Return [x, y] of the center of cell containing provided text 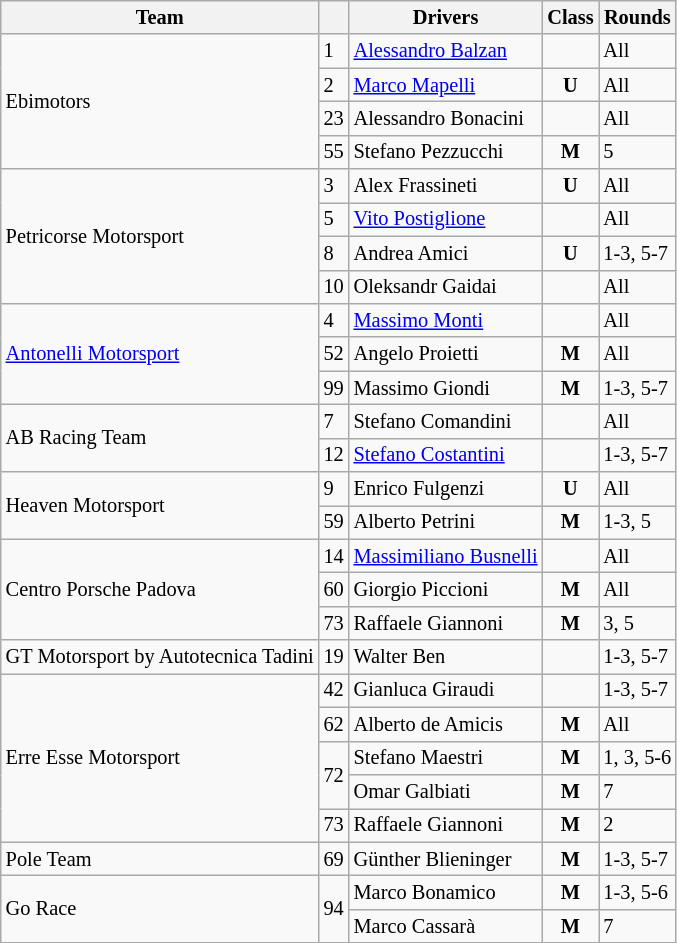
62 [334, 724]
GT Motorsport by Autotecnica Tadini [160, 657]
60 [334, 589]
52 [334, 354]
Erre Esse Motorsport [160, 757]
9 [334, 489]
42 [334, 690]
69 [334, 859]
Petricorse Motorsport [160, 236]
1 [334, 51]
Rounds [638, 17]
Massimiliano Busnelli [446, 556]
Stefano Costantini [446, 455]
Marco Mapelli [446, 85]
Vito Postiglione [446, 219]
Andrea Amici [446, 253]
Omar Galbiati [446, 791]
12 [334, 455]
Giorgio Piccioni [446, 589]
Go Race [160, 908]
Team [160, 17]
Massimo Giondi [446, 388]
Günther Blieninger [446, 859]
Gianluca Giraudi [446, 690]
Oleksandr Gaidai [446, 287]
55 [334, 152]
Alex Frassineti [446, 186]
Marco Cassarà [446, 926]
23 [334, 118]
Stefano Pezzucchi [446, 152]
Angelo Proietti [446, 354]
Massimo Monti [446, 320]
Alberto de Amicis [446, 724]
Antonelli Motorsport [160, 354]
1, 3, 5-6 [638, 758]
4 [334, 320]
Ebimotors [160, 102]
19 [334, 657]
Pole Team [160, 859]
3 [334, 186]
Alessandro Bonacini [446, 118]
14 [334, 556]
Centro Porsche Padova [160, 590]
Alessandro Balzan [446, 51]
1-3, 5-6 [638, 892]
10 [334, 287]
Stefano Maestri [446, 758]
72 [334, 774]
3, 5 [638, 623]
94 [334, 908]
99 [334, 388]
Alberto Petrini [446, 522]
59 [334, 522]
Stefano Comandini [446, 421]
8 [334, 253]
Walter Ben [446, 657]
Drivers [446, 17]
Enrico Fulgenzi [446, 489]
Heaven Motorsport [160, 506]
1-3, 5 [638, 522]
Class [570, 17]
AB Racing Team [160, 438]
Marco Bonamico [446, 892]
